Search for the cell housing the specified text and yield its (x, y) center coordinate. 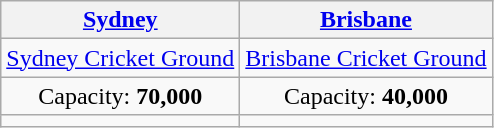
Brisbane (366, 20)
Capacity: 40,000 (366, 96)
Sydney (120, 20)
Capacity: 70,000 (120, 96)
Brisbane Cricket Ground (366, 58)
Sydney Cricket Ground (120, 58)
